Search for the cell housing the specified text and yield its [x, y] center coordinate. 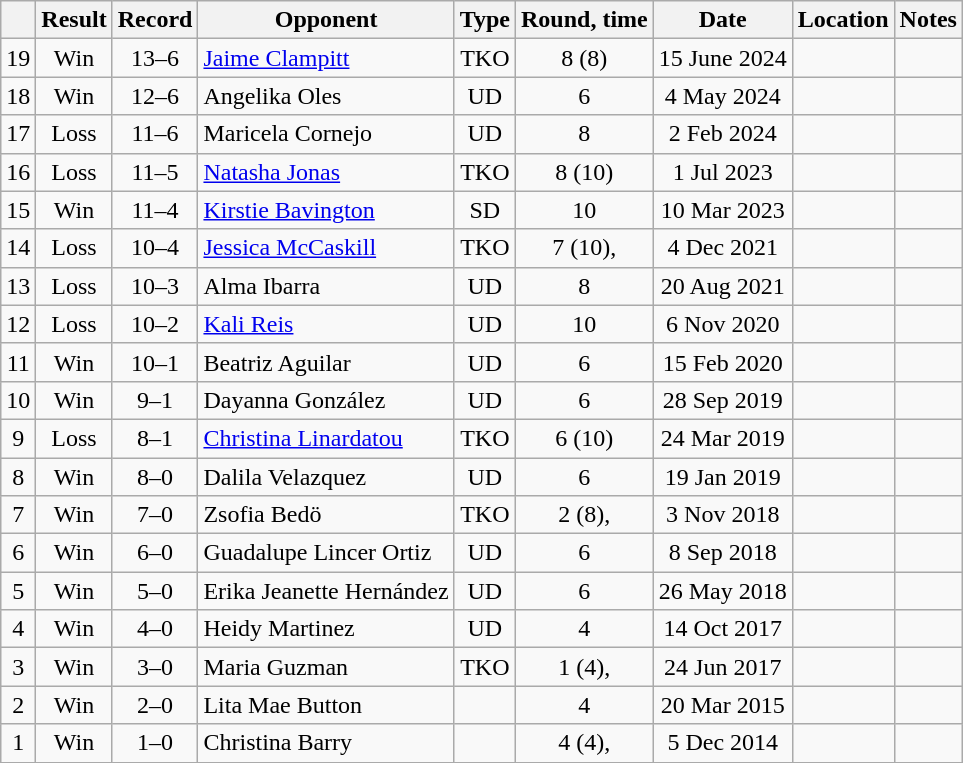
Round, time [584, 20]
12–6 [155, 96]
4 Dec 2021 [722, 248]
16 [18, 172]
20 Mar 2015 [722, 705]
10–2 [155, 324]
3 [18, 667]
8 (10) [584, 172]
Dalila Velazquez [326, 477]
7 [18, 515]
Jaime Clampitt [326, 58]
3–0 [155, 667]
14 Oct 2017 [722, 629]
Location [843, 20]
20 Aug 2021 [722, 286]
11–4 [155, 210]
2–0 [155, 705]
6 (10) [584, 438]
Dayanna González [326, 400]
4–0 [155, 629]
1–0 [155, 743]
Guadalupe Lincer Ortiz [326, 553]
17 [18, 134]
3 Nov 2018 [722, 515]
2 (8), [584, 515]
7 (10), [584, 248]
5–0 [155, 591]
4 (4), [584, 743]
8–0 [155, 477]
9 [18, 438]
Natasha Jonas [326, 172]
13–6 [155, 58]
Christina Barry [326, 743]
14 [18, 248]
28 Sep 2019 [722, 400]
11–5 [155, 172]
12 [18, 324]
Record [155, 20]
Opponent [326, 20]
8 Sep 2018 [722, 553]
5 [18, 591]
2 [18, 705]
Notes [928, 20]
13 [18, 286]
15 Feb 2020 [722, 362]
1 [18, 743]
4 May 2024 [722, 96]
24 Jun 2017 [722, 667]
6–0 [155, 553]
19 [18, 58]
SD [484, 210]
18 [18, 96]
Beatriz Aguilar [326, 362]
10–1 [155, 362]
Christina Linardatou [326, 438]
Kali Reis [326, 324]
Alma Ibarra [326, 286]
8 (8) [584, 58]
19 Jan 2019 [722, 477]
26 May 2018 [722, 591]
15 [18, 210]
11 [18, 362]
15 June 2024 [722, 58]
10–4 [155, 248]
Lita Mae Button [326, 705]
2 Feb 2024 [722, 134]
6 Nov 2020 [722, 324]
1 (4), [584, 667]
Result [74, 20]
7–0 [155, 515]
Angelika Oles [326, 96]
Type [484, 20]
Zsofia Bedö [326, 515]
10–3 [155, 286]
1 Jul 2023 [722, 172]
24 Mar 2019 [722, 438]
8–1 [155, 438]
5 Dec 2014 [722, 743]
Maria Guzman [326, 667]
9–1 [155, 400]
Erika Jeanette Hernández [326, 591]
11–6 [155, 134]
Maricela Cornejo [326, 134]
Heidy Martinez [326, 629]
Jessica McCaskill [326, 248]
Kirstie Bavington [326, 210]
10 Mar 2023 [722, 210]
Date [722, 20]
